Scan for the cell matching the given text and deliver its [X, Y] coordinate at center. 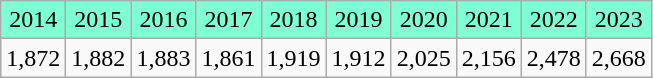
1,912 [358, 58]
2014 [34, 20]
1,872 [34, 58]
2021 [488, 20]
2018 [294, 20]
1,861 [228, 58]
2,025 [424, 58]
2017 [228, 20]
1,919 [294, 58]
2,156 [488, 58]
2022 [554, 20]
2019 [358, 20]
2015 [98, 20]
2,668 [618, 58]
1,883 [164, 58]
2016 [164, 20]
2,478 [554, 58]
1,882 [98, 58]
2020 [424, 20]
2023 [618, 20]
